For the text-containing cell, return its midpoint in (x, y) coordinate format. 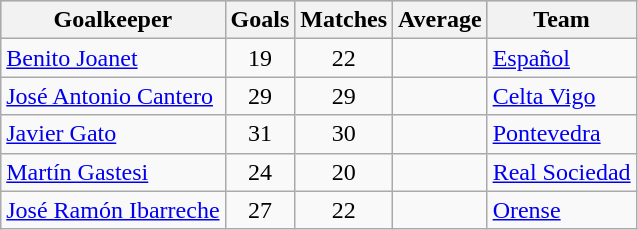
19 (260, 58)
Martín Gastesi (113, 172)
José Ramón Ibarreche (113, 210)
30 (344, 134)
Goals (260, 20)
Team (562, 20)
Celta Vigo (562, 96)
Pontevedra (562, 134)
20 (344, 172)
24 (260, 172)
Matches (344, 20)
27 (260, 210)
Average (440, 20)
Real Sociedad (562, 172)
Benito Joanet (113, 58)
Goalkeeper (113, 20)
Español (562, 58)
Orense (562, 210)
Javier Gato (113, 134)
31 (260, 134)
José Antonio Cantero (113, 96)
